Scan for the cell matching the given text and deliver its [x, y] coordinate at center. 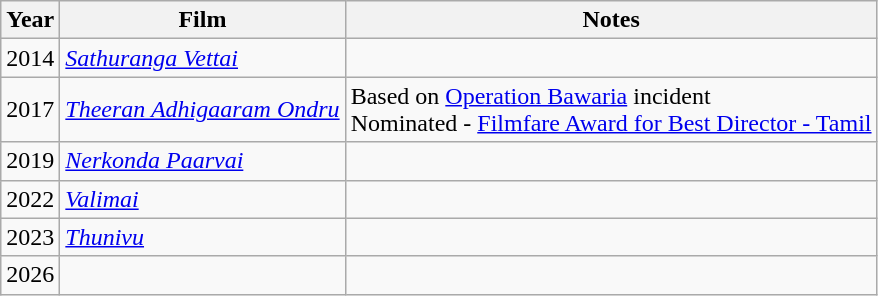
Year [30, 20]
2019 [30, 161]
Sathuranga Vettai [202, 58]
2014 [30, 58]
Nerkonda Paarvai [202, 161]
2023 [30, 237]
2017 [30, 110]
Valimai [202, 199]
2026 [30, 275]
Notes [611, 20]
Theeran Adhigaaram Ondru [202, 110]
Thunivu [202, 237]
Film [202, 20]
2022 [30, 199]
Based on Operation Bawaria incidentNominated - Filmfare Award for Best Director - Tamil [611, 110]
